Pinpoint the cell where the given text exists, returning its (x, y) midpoint coordinate. 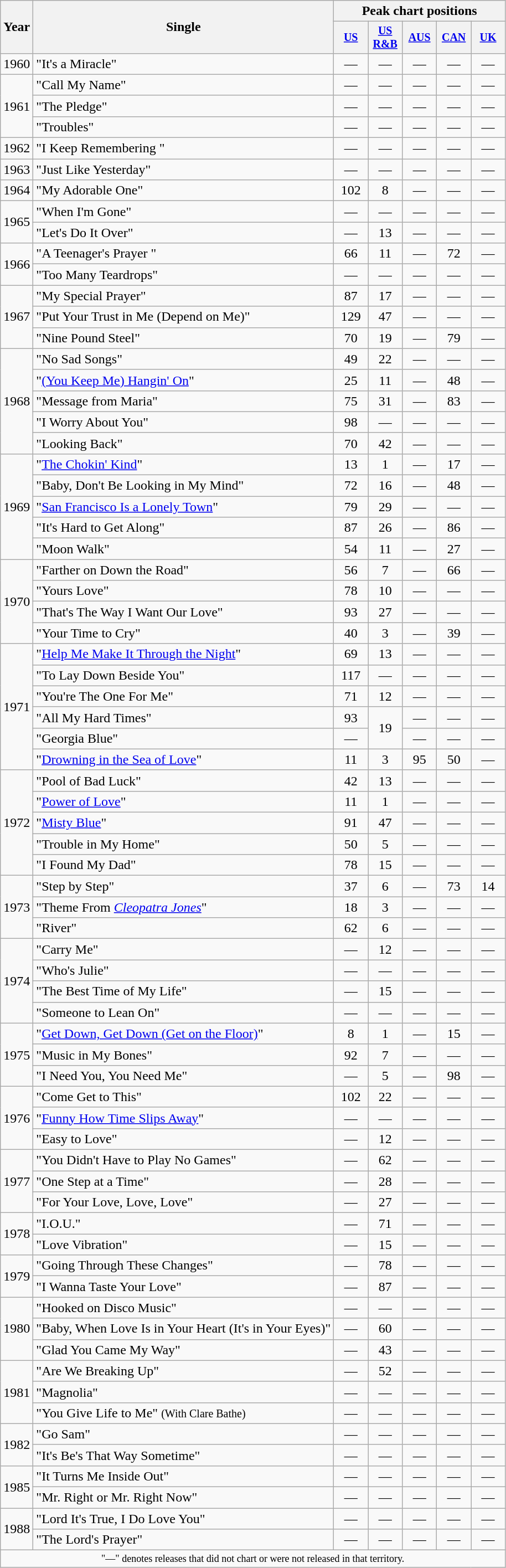
"The Pledge" (184, 106)
"I Found My Dad" (184, 865)
"Looking Back" (184, 443)
"I Need You, You Need Me" (184, 1076)
"Magnolia" (184, 1392)
"To Lay Down Beside You" (184, 675)
"It's Hard to Get Along" (184, 528)
"Drowning in the Sea of Love" (184, 759)
"Message from Maria" (184, 401)
"Theme From Cleopatra Jones" (184, 907)
"For Your Love, Love, Love" (184, 1202)
52 (385, 1371)
1982 (17, 1444)
43 (385, 1350)
"You're The One For Me" (184, 696)
28 (385, 1181)
Single (184, 27)
"River" (184, 928)
"Trouble in My Home" (184, 844)
56 (351, 570)
1977 (17, 1181)
86 (454, 528)
1967 (17, 317)
"Farther on Down the Road" (184, 570)
UK (488, 38)
"Call My Name" (184, 85)
1979 (17, 1276)
1966 (17, 264)
25 (351, 380)
"Get Down, Get Down (Get on the Floor)" (184, 1034)
"Carry Me" (184, 949)
1972 (17, 822)
"(You Keep Me) Hangin' On" (184, 380)
1960 (17, 64)
"Your Time to Cry" (184, 633)
31 (385, 401)
1973 (17, 907)
"Put Your Trust in Me (Depend on Me)" (184, 317)
"I Worry About You" (184, 422)
29 (385, 507)
1976 (17, 1118)
"No Sad Songs" (184, 359)
1961 (17, 106)
"One Step at a Time" (184, 1181)
"The Chokin' Kind" (184, 464)
"Someone to Lean On" (184, 1012)
16 (385, 486)
1968 (17, 401)
54 (351, 549)
"—" denotes releases that did not chart or were not released in that territory. (253, 1559)
"All My Hard Times" (184, 717)
10 (385, 591)
"Step by Step" (184, 886)
"Baby, When Love Is in Your Heart (It's in Your Eyes)" (184, 1329)
49 (351, 359)
"The Lord's Prayer" (184, 1540)
73 (454, 886)
1964 (17, 191)
60 (385, 1329)
37 (351, 886)
"Help Me Make It Through the Night" (184, 654)
18 (351, 907)
91 (351, 823)
"Let's Do It Over" (184, 233)
"You Didn't Have to Play No Games" (184, 1160)
39 (454, 633)
"It Turns Me Inside Out" (184, 1476)
"Are We Breaking Up" (184, 1371)
"Mr. Right or Mr. Right Now" (184, 1498)
"Too Many Teardrops" (184, 275)
1974 (17, 981)
"When I'm Gone" (184, 212)
40 (351, 633)
"You Give Life to Me" (With Clare Bathe) (184, 1413)
1981 (17, 1392)
117 (351, 675)
USR&B (385, 38)
Peak chart positions (420, 11)
75 (351, 401)
"My Adorable One" (184, 191)
"I Wanna Taste Your Love" (184, 1287)
"Moon Walk" (184, 549)
1962 (17, 148)
92 (351, 1055)
"Lord It's True, I Do Love You" (184, 1519)
"Who's Julie" (184, 970)
"I.O.U." (184, 1223)
"Pool of Bad Luck" (184, 780)
1978 (17, 1234)
1980 (17, 1329)
"That's The Way I Want Our Love" (184, 612)
1965 (17, 222)
1975 (17, 1055)
1971 (17, 707)
US (351, 38)
"The Best Time of My Life" (184, 991)
1969 (17, 506)
CAN (454, 38)
Year (17, 27)
"Music in My Bones" (184, 1055)
"Easy to Love" (184, 1139)
"Yours Love" (184, 591)
"Misty Blue" (184, 823)
"A Teenager's Prayer " (184, 254)
"Just Like Yesterday" (184, 169)
"Funny How Time Slips Away" (184, 1118)
"Love Vibration" (184, 1245)
14 (488, 886)
69 (351, 654)
"Baby, Don't Be Looking in My Mind" (184, 486)
"I Keep Remembering " (184, 148)
"Power of Love" (184, 801)
129 (351, 317)
"Go Sam" (184, 1434)
"Georgia Blue" (184, 738)
26 (385, 528)
"It's a Miracle" (184, 64)
"Going Through These Changes" (184, 1266)
1970 (17, 602)
"My Special Prayer" (184, 296)
AUS (420, 38)
1988 (17, 1529)
"Come Get to This" (184, 1097)
"Nine Pound Steel" (184, 338)
1985 (17, 1487)
"Glad You Came My Way" (184, 1350)
1963 (17, 169)
"Troubles" (184, 127)
"San Francisco Is a Lonely Town" (184, 507)
83 (454, 401)
"Hooked on Disco Music" (184, 1308)
95 (420, 759)
"It's Be's That Way Sometime" (184, 1455)
